For the text-containing cell, return its midpoint in (x, y) coordinate format. 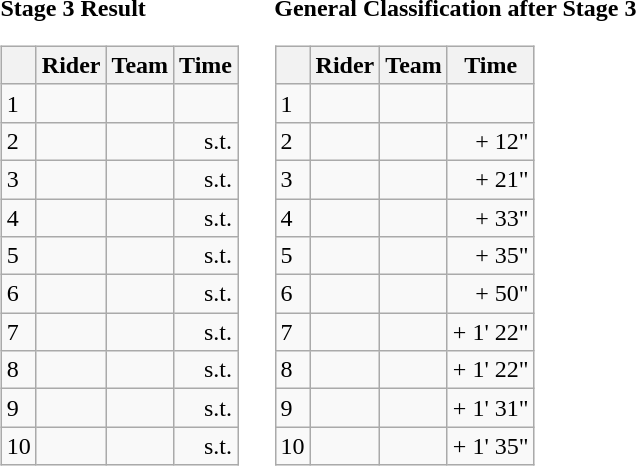
+ 12" (490, 141)
+ 33" (490, 217)
+ 1' 35" (490, 446)
+ 50" (490, 294)
+ 35" (490, 256)
+ 21" (490, 179)
+ 1' 31" (490, 408)
